Scan for the cell matching the given text and deliver its [X, Y] coordinate at center. 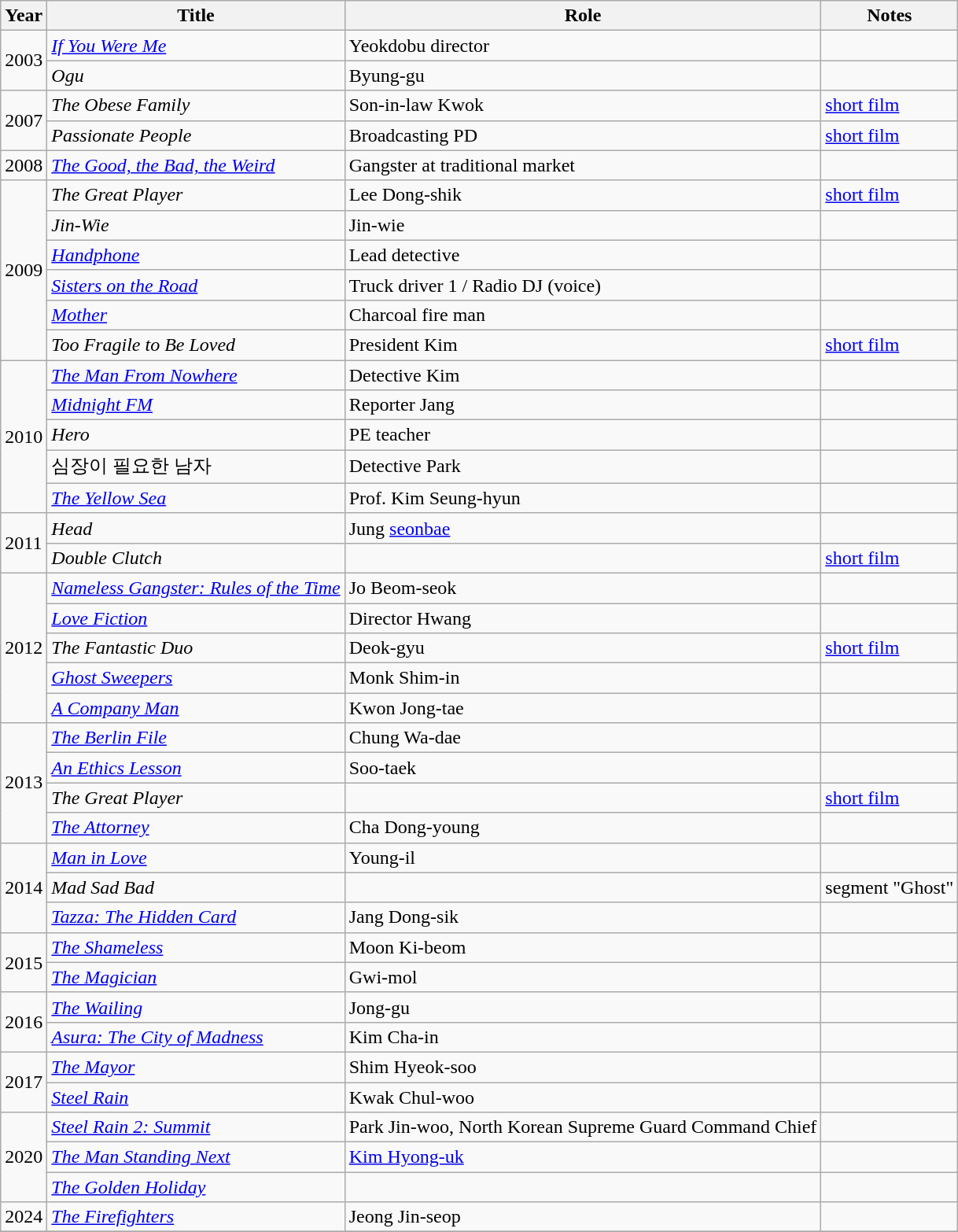
2012 [24, 647]
심장이 필요한 남자 [196, 467]
2009 [24, 270]
Reporter Jang [583, 405]
Head [196, 528]
Moon Ki-beom [583, 947]
Mad Sad Bad [196, 887]
Kwon Jong-tae [583, 708]
Chung Wa-dae [583, 738]
Lee Dong-shik [583, 195]
A Company Man [196, 708]
2014 [24, 887]
Kwak Chul-woo [583, 1097]
Charcoal fire man [583, 315]
Love Fiction [196, 618]
Broadcasting PD [583, 135]
Prof. Kim Seung-hyun [583, 498]
President Kim [583, 345]
The Yellow Sea [196, 498]
The Man From Nowhere [196, 375]
Ogu [196, 76]
Steel Rain [196, 1097]
2008 [24, 165]
2024 [24, 1217]
2011 [24, 543]
Deok-gyu [583, 648]
Director Hwang [583, 618]
Tazza: The Hidden Card [196, 917]
The Fantastic Duo [196, 648]
Yeokdobu director [583, 46]
If You Were Me [196, 46]
2016 [24, 1022]
Double Clutch [196, 558]
2017 [24, 1082]
Kim Hyong-uk [583, 1157]
Too Fragile to Be Loved [196, 345]
Shim Hyeok-soo [583, 1067]
Title [196, 16]
2015 [24, 962]
Jong-gu [583, 1007]
The Obese Family [196, 105]
Son-in-law Kwok [583, 105]
2020 [24, 1157]
The Man Standing Next [196, 1157]
2010 [24, 437]
Park Jin-woo, North Korean Supreme Guard Command Chief [583, 1127]
Kim Cha-in [583, 1037]
Handphone [196, 255]
Gangster at traditional market [583, 165]
The Mayor [196, 1067]
Jin-Wie [196, 225]
Jang Dong-sik [583, 917]
Jeong Jin-seop [583, 1217]
Midnight FM [196, 405]
Man in Love [196, 858]
Byung-gu [583, 76]
Hero [196, 435]
Lead detective [583, 255]
Soo-taek [583, 768]
Detective Park [583, 467]
Year [24, 16]
The Magician [196, 977]
Passionate People [196, 135]
2013 [24, 783]
Jo Beom-seok [583, 588]
Ghost Sweepers [196, 678]
The Attorney [196, 828]
segment "Ghost" [890, 887]
An Ethics Lesson [196, 768]
The Firefighters [196, 1217]
Truck driver 1 / Radio DJ (voice) [583, 285]
Notes [890, 16]
The Wailing [196, 1007]
Steel Rain 2: Summit [196, 1127]
Young-il [583, 858]
Monk Shim-in [583, 678]
Sisters on the Road [196, 285]
Jung seonbae [583, 528]
The Golden Holiday [196, 1187]
Mother [196, 315]
2007 [24, 120]
Cha Dong-young [583, 828]
Detective Kim [583, 375]
Gwi-mol [583, 977]
The Good, the Bad, the Weird [196, 165]
Asura: The City of Madness [196, 1037]
PE teacher [583, 435]
Role [583, 16]
The Shameless [196, 947]
Nameless Gangster: Rules of the Time [196, 588]
2003 [24, 61]
Jin-wie [583, 225]
The Berlin File [196, 738]
